Provide the [x, y] coordinate of the cell's center where the given text is located.  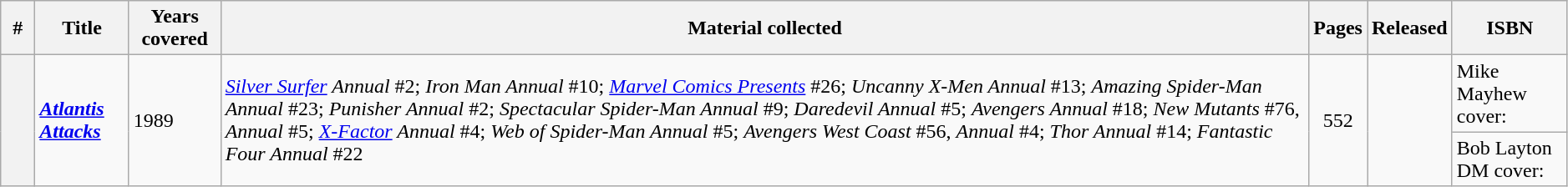
Mike Mayhew cover: [1510, 93]
Atlantis Attacks [82, 120]
Title [82, 28]
Released [1409, 28]
ISBN [1510, 28]
# [18, 28]
Years covered [175, 28]
552 [1338, 120]
Pages [1338, 28]
Bob Layton DM cover: [1510, 159]
1989 [175, 120]
Material collected [765, 28]
